Capture the cell that displays the provided text and extract its (x, y) central coordinate. 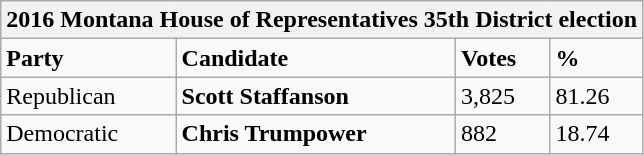
2016 Montana House of Representatives 35th District election (322, 20)
Republican (88, 96)
882 (503, 134)
Democratic (88, 134)
Scott Staffanson (316, 96)
3,825 (503, 96)
% (596, 58)
18.74 (596, 134)
Party (88, 58)
Chris Trumpower (316, 134)
81.26 (596, 96)
Candidate (316, 58)
Votes (503, 58)
